Find where the given text appears and provide that cell's center as (X, Y) coordinate. 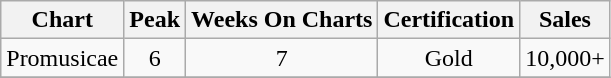
Promusicae (62, 58)
6 (155, 58)
Peak (155, 20)
Gold (449, 58)
Sales (566, 20)
Weeks On Charts (282, 20)
Chart (62, 20)
7 (282, 58)
10,000+ (566, 58)
Certification (449, 20)
